Extract the [x, y] coordinate from the center of the cell holding the provided text.  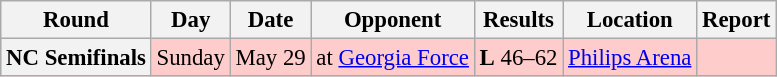
Report [736, 20]
Round [76, 20]
Date [270, 20]
Opponent [392, 20]
Location [630, 20]
Sunday [190, 58]
May 29 [270, 58]
L 46–62 [518, 58]
Philips Arena [630, 58]
Results [518, 20]
NC Semifinals [76, 58]
Day [190, 20]
at Georgia Force [392, 58]
